Identify which cell holds the provided text, then report its [X, Y] central coordinate. 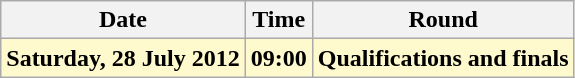
Round [443, 20]
Saturday, 28 July 2012 [123, 58]
Date [123, 20]
Qualifications and finals [443, 58]
Time [278, 20]
09:00 [278, 58]
